Detect which cell encompasses the target text, then output its (x, y) center coordinate. 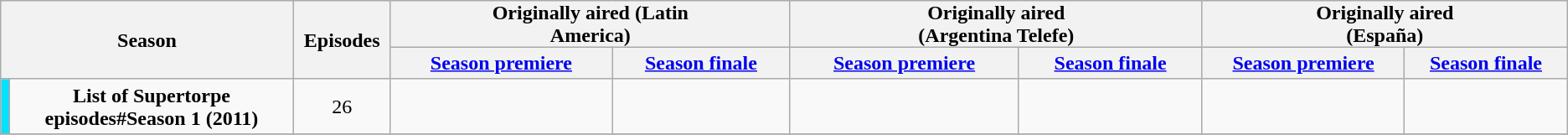
Originally aired (Argentina Telefe) (996, 24)
Originally aired (Latin America) (590, 24)
Originally aired (España) (1385, 24)
Season (147, 40)
List of Supertorpe episodes#Season 1 (2011) (152, 106)
26 (342, 106)
Episodes (342, 40)
